Return [X, Y] of the center of cell containing provided text 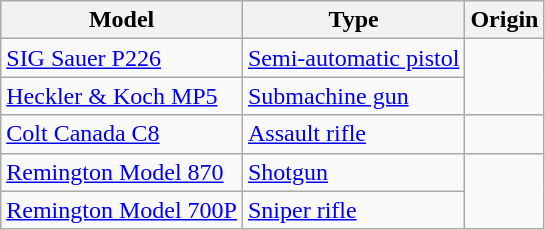
Sniper rifle [353, 210]
Assault rifle [353, 134]
Type [353, 20]
Semi-automatic pistol [353, 58]
Model [122, 20]
Colt Canada C8 [122, 134]
Heckler & Koch MP5 [122, 96]
Remington Model 700P [122, 210]
SIG Sauer P226 [122, 58]
Shotgun [353, 172]
Submachine gun [353, 96]
Remington Model 870 [122, 172]
Origin [504, 20]
